Locate the cell with the specified text and output its [x, y] center coordinate. 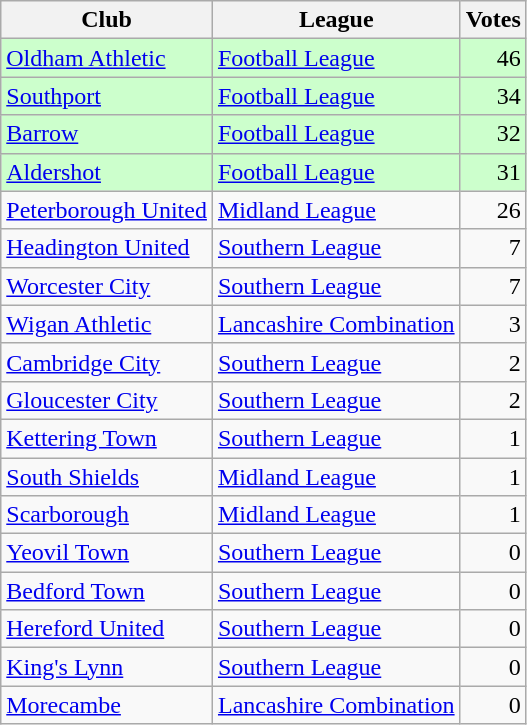
Morecambe [107, 705]
Aldershot [107, 172]
Kettering Town [107, 438]
Barrow [107, 134]
Yeovil Town [107, 553]
Wigan Athletic [107, 324]
King's Lynn [107, 667]
Scarborough [107, 515]
Southport [107, 96]
3 [493, 324]
32 [493, 134]
Bedford Town [107, 591]
46 [493, 58]
Gloucester City [107, 400]
Cambridge City [107, 362]
34 [493, 96]
Worcester City [107, 286]
Headington United [107, 248]
Oldham Athletic [107, 58]
26 [493, 210]
Peterborough United [107, 210]
League [336, 20]
Votes [493, 20]
South Shields [107, 477]
Club [107, 20]
Hereford United [107, 629]
31 [493, 172]
